Scan for the cell matching the given text and deliver its (X, Y) coordinate at center. 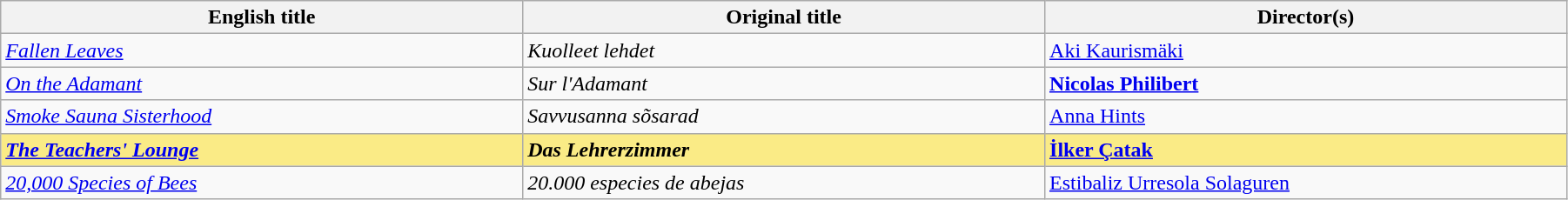
Director(s) (1306, 17)
On the Adamant (262, 83)
Savvusanna sõsarad (784, 117)
Sur l'Adamant (784, 83)
Estibaliz Urresola Solaguren (1306, 183)
İlker Çatak (1306, 150)
20,000 Species of Bees (262, 183)
Aki Kaurismäki (1306, 50)
Smoke Sauna Sisterhood (262, 117)
Original title (784, 17)
Fallen Leaves (262, 50)
Das Lehrerzimmer (784, 150)
20.000 especies de abejas (784, 183)
Anna Hints (1306, 117)
Kuolleet lehdet (784, 50)
The Teachers' Lounge (262, 150)
Nicolas Philibert (1306, 83)
English title (262, 17)
